Locate the cell with the specified text and output its [X, Y] center coordinate. 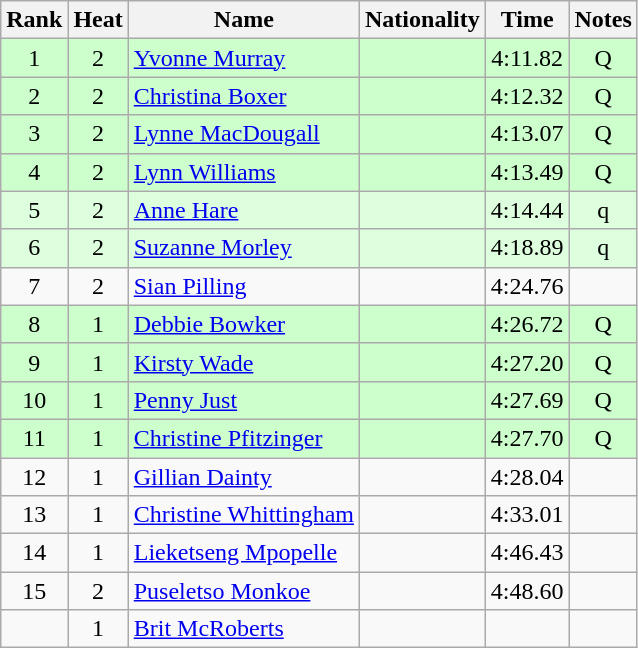
Heat [98, 20]
4 [34, 172]
Lynn Williams [244, 172]
3 [34, 134]
Christine Whittingham [244, 515]
8 [34, 324]
11 [34, 438]
14 [34, 553]
Sian Pilling [244, 286]
Time [527, 20]
13 [34, 515]
Lynne MacDougall [244, 134]
Christina Boxer [244, 96]
4:14.44 [527, 210]
Suzanne Morley [244, 248]
9 [34, 362]
15 [34, 591]
Rank [34, 20]
Penny Just [244, 400]
4:46.43 [527, 553]
Lieketseng Mpopelle [244, 553]
4:18.89 [527, 248]
Anne Hare [244, 210]
4:48.60 [527, 591]
12 [34, 477]
4:28.04 [527, 477]
Gillian Dainty [244, 477]
Name [244, 20]
4:13.07 [527, 134]
5 [34, 210]
4:12.32 [527, 96]
6 [34, 248]
7 [34, 286]
4:27.69 [527, 400]
Nationality [423, 20]
4:33.01 [527, 515]
Debbie Bowker [244, 324]
4:13.49 [527, 172]
4:27.70 [527, 438]
4:26.72 [527, 324]
10 [34, 400]
4:27.20 [527, 362]
Brit McRoberts [244, 629]
Yvonne Murray [244, 58]
Christine Pfitzinger [244, 438]
4:24.76 [527, 286]
Kirsty Wade [244, 362]
Notes [603, 20]
4:11.82 [527, 58]
Puseletso Monkoe [244, 591]
